Find where the given text appears and provide that cell's center as (x, y) coordinate. 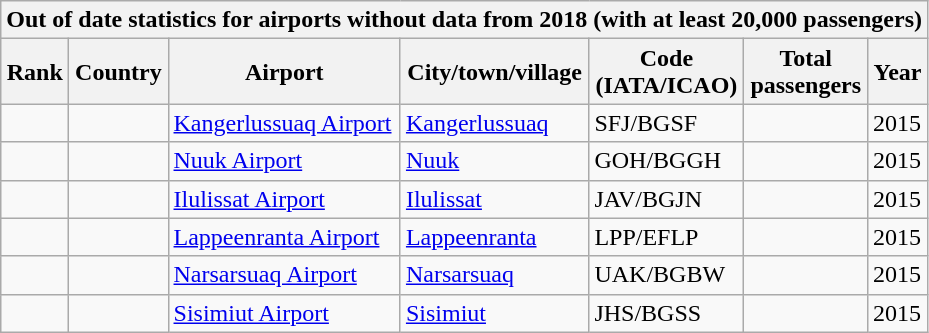
Kangerlussuaq (494, 123)
LPP/EFLP (666, 237)
City/town/village (494, 72)
SFJ/BGSF (666, 123)
Out of date statistics for airports without data from 2018 (with at least 20,000 passengers) (464, 20)
Airport (284, 72)
JHS/BGSS (666, 313)
JAV/BGJN (666, 199)
Narsarsuaq Airport (284, 275)
Ilulissat Airport (284, 199)
Totalpassengers (806, 72)
GOH/BGGH (666, 161)
Narsarsuaq (494, 275)
Nuuk (494, 161)
Sisimiut Airport (284, 313)
Year (897, 72)
Ilulissat (494, 199)
Kangerlussuaq Airport (284, 123)
Rank (35, 72)
UAK/BGBW (666, 275)
Sisimiut (494, 313)
Lappeenranta Airport (284, 237)
Country (118, 72)
Lappeenranta (494, 237)
Nuuk Airport (284, 161)
Code(IATA/ICAO) (666, 72)
